Locate the cell with the specified text and output its [x, y] center coordinate. 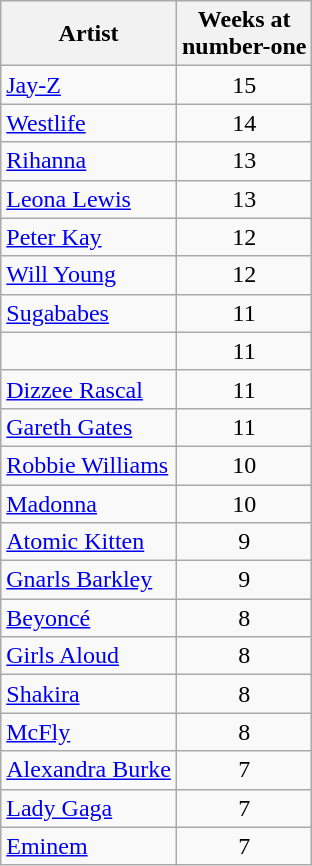
Girls Aloud [89, 656]
Atomic Kitten [89, 542]
Gnarls Barkley [89, 580]
Leona Lewis [89, 199]
Robbie Williams [89, 465]
Dizzee Rascal [89, 389]
Madonna [89, 503]
Gareth Gates [89, 427]
Sugababes [89, 313]
McFly [89, 732]
Weeks atnumber-one [244, 34]
Shakira [89, 694]
Eminem [89, 846]
14 [244, 123]
Jay-Z [89, 85]
Peter Kay [89, 237]
Westlife [89, 123]
Artist [89, 34]
Rihanna [89, 161]
15 [244, 85]
Alexandra Burke [89, 770]
Beyoncé [89, 618]
Lady Gaga [89, 808]
Will Young [89, 275]
